Capture the cell that displays the provided text and extract its [x, y] central coordinate. 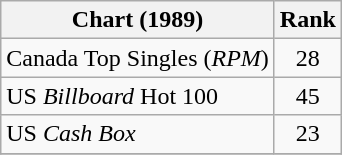
28 [308, 58]
Canada Top Singles (RPM) [138, 58]
US Billboard Hot 100 [138, 96]
Rank [308, 20]
45 [308, 96]
23 [308, 134]
Chart (1989) [138, 20]
US Cash Box [138, 134]
